Pinpoint the cell where the given text exists, returning its (X, Y) midpoint coordinate. 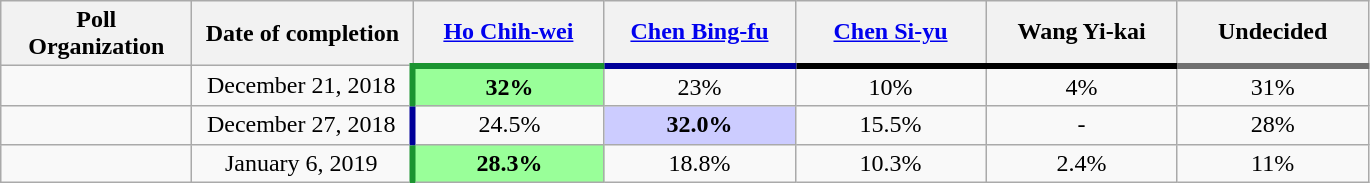
24.5% (508, 125)
Poll Organization (96, 34)
28.3% (508, 163)
January 6, 2019 (302, 163)
10.3% (890, 163)
11% (1272, 163)
31% (1272, 86)
10% (890, 86)
Ho Chih-wei (508, 34)
32.0% (700, 125)
Date of completion (302, 34)
Undecided (1272, 34)
15.5% (890, 125)
28% (1272, 125)
18.8% (700, 163)
32% (508, 86)
December 27, 2018 (302, 125)
Wang Yi-kai (1082, 34)
4% (1082, 86)
- (1082, 125)
23% (700, 86)
December 21, 2018 (302, 86)
2.4% (1082, 163)
Chen Bing-fu (700, 34)
Chen Si-yu (890, 34)
